Identify which cell holds the provided text, then report its (x, y) central coordinate. 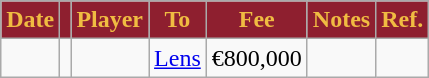
Fee (256, 20)
Ref. (402, 20)
Notes (341, 20)
€800,000 (256, 58)
Player (110, 20)
To (178, 20)
Lens (178, 58)
Date (30, 20)
